Locate the cell with the specified text and output its [X, Y] center coordinate. 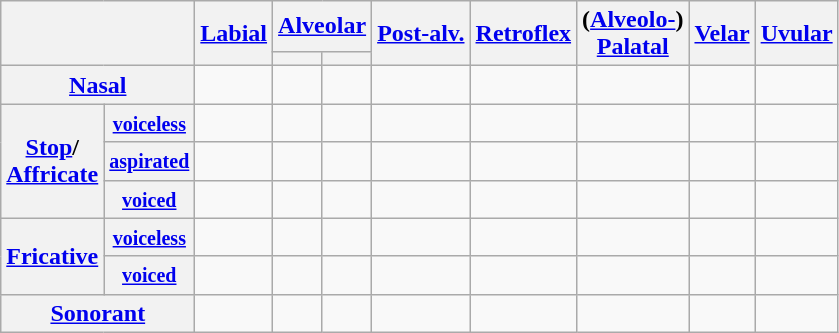
Alveolar [322, 26]
Sonorant [98, 313]
Velar [722, 34]
Labial [234, 34]
Uvular [796, 34]
(Alveolo-)Palatal [633, 34]
Nasal [98, 85]
Fricative [52, 256]
aspirated [150, 161]
Retroflex [524, 34]
Post-alv. [421, 34]
Stop/Affricate [52, 161]
